From the cell containing the given text, extract its center point as (x, y) coordinate. 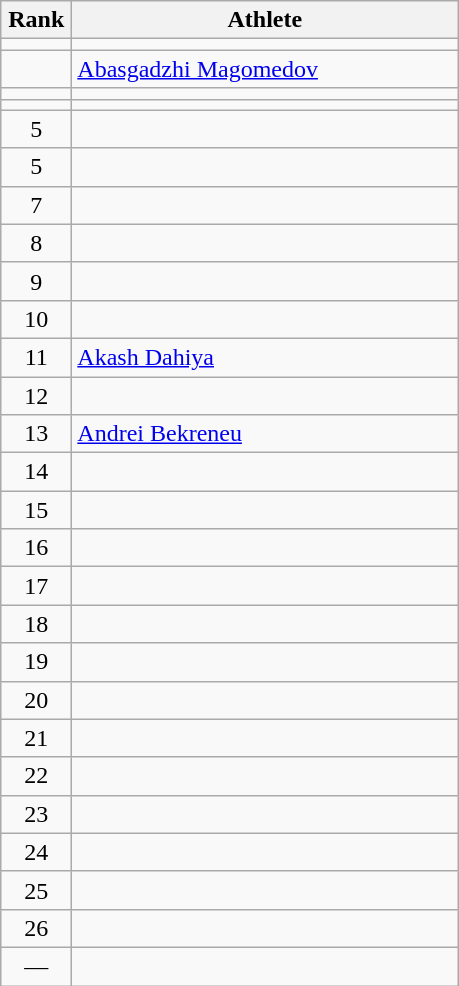
7 (36, 205)
26 (36, 928)
24 (36, 852)
25 (36, 890)
18 (36, 624)
Akash Dahiya (265, 357)
15 (36, 510)
16 (36, 548)
Rank (36, 20)
23 (36, 814)
10 (36, 319)
13 (36, 434)
22 (36, 776)
20 (36, 700)
21 (36, 738)
17 (36, 586)
Abasgadzhi Magomedov (265, 69)
8 (36, 243)
12 (36, 395)
— (36, 966)
Athlete (265, 20)
Andrei Bekreneu (265, 434)
9 (36, 281)
11 (36, 357)
14 (36, 472)
19 (36, 662)
